Locate the cell with the specified text and output its (x, y) center coordinate. 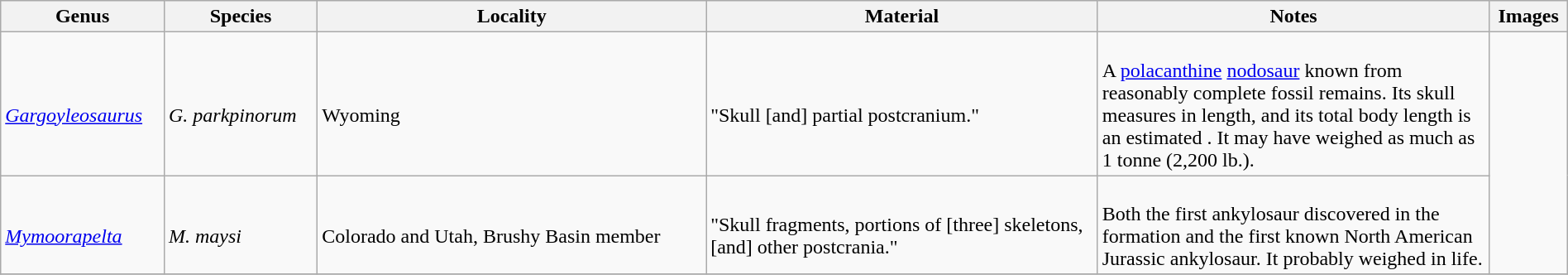
"Skull [and] partial postcranium." (902, 104)
Locality (512, 17)
Images (1528, 17)
Wyoming (512, 104)
Genus (83, 17)
Mymoorapelta (83, 225)
Species (240, 17)
Both the first ankylosaur discovered in the formation and the first known North American Jurassic ankylosaur. It probably weighed in life. (1293, 225)
Colorado and Utah, Brushy Basin member (512, 225)
M. maysi (240, 225)
Gargoyleosaurus (83, 104)
"Skull fragments, portions of [three] skeletons, [and] other postcrania." (902, 225)
G. parkpinorum (240, 104)
Notes (1293, 17)
Material (902, 17)
